Locate the cell with the specified text and output its (x, y) center coordinate. 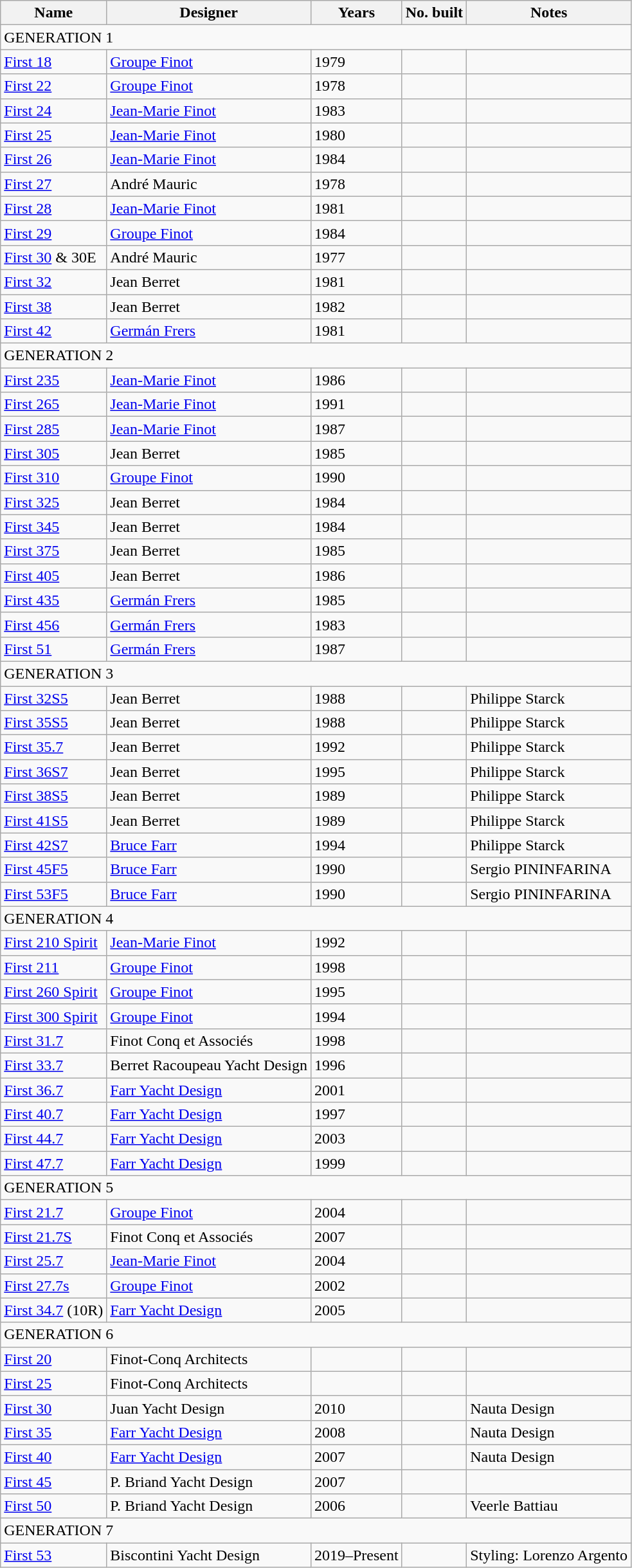
Veerle Battiau (549, 1506)
First 27 (54, 184)
First 25.7 (54, 1261)
1980 (356, 135)
First 53 (54, 1555)
First 305 (54, 453)
GENERATION 7 (316, 1531)
First 435 (54, 600)
First 36S7 (54, 772)
First 405 (54, 576)
First 31.7 (54, 1041)
First 300 Spirit (54, 1016)
GENERATION 2 (316, 356)
First 28 (54, 208)
2005 (356, 1310)
First 45 (54, 1481)
GENERATION 3 (316, 673)
First 345 (54, 527)
First 33.7 (54, 1065)
1982 (356, 307)
2010 (356, 1408)
First 45F5 (54, 870)
First 310 (54, 478)
First 35S5 (54, 723)
First 42 (54, 331)
First 41S5 (54, 821)
First 24 (54, 111)
2002 (356, 1286)
First 40.7 (54, 1115)
First 285 (54, 429)
Biscontini Yacht Design (209, 1555)
Years (356, 13)
Styling: Lorenzo Argento (549, 1555)
Juan Yacht Design (209, 1408)
First 235 (54, 380)
GENERATION 4 (316, 918)
Berret Racoupeau Yacht Design (209, 1065)
First 38S5 (54, 796)
2019–Present (356, 1555)
1979 (356, 62)
First 51 (54, 649)
2003 (356, 1139)
First 30 & 30E (54, 257)
First 21.7 (54, 1212)
First 265 (54, 405)
2008 (356, 1432)
1996 (356, 1065)
First 325 (54, 502)
First 210 Spirit (54, 943)
First 211 (54, 967)
First 375 (54, 551)
First 30 (54, 1408)
First 50 (54, 1506)
First 18 (54, 62)
Name (54, 13)
First 26 (54, 160)
First 27.7s (54, 1286)
First 34.7 (10R) (54, 1310)
First 38 (54, 307)
1991 (356, 405)
1997 (356, 1115)
First 456 (54, 624)
First 35 (54, 1432)
First 21.7S (54, 1237)
Designer (209, 13)
First 47.7 (54, 1163)
First 42S7 (54, 845)
No. built (434, 13)
First 53F5 (54, 894)
First 35.7 (54, 747)
First 260 Spirit (54, 992)
GENERATION 6 (316, 1335)
First 29 (54, 233)
First 32S5 (54, 698)
Notes (549, 13)
1999 (356, 1163)
2006 (356, 1506)
First 22 (54, 86)
First 44.7 (54, 1139)
First 32 (54, 282)
First 40 (54, 1457)
GENERATION 5 (316, 1188)
1977 (356, 257)
2001 (356, 1090)
First 20 (54, 1359)
First 36.7 (54, 1090)
GENERATION 1 (316, 37)
